Provide the [x, y] coordinate of the cell's center where the given text is located.  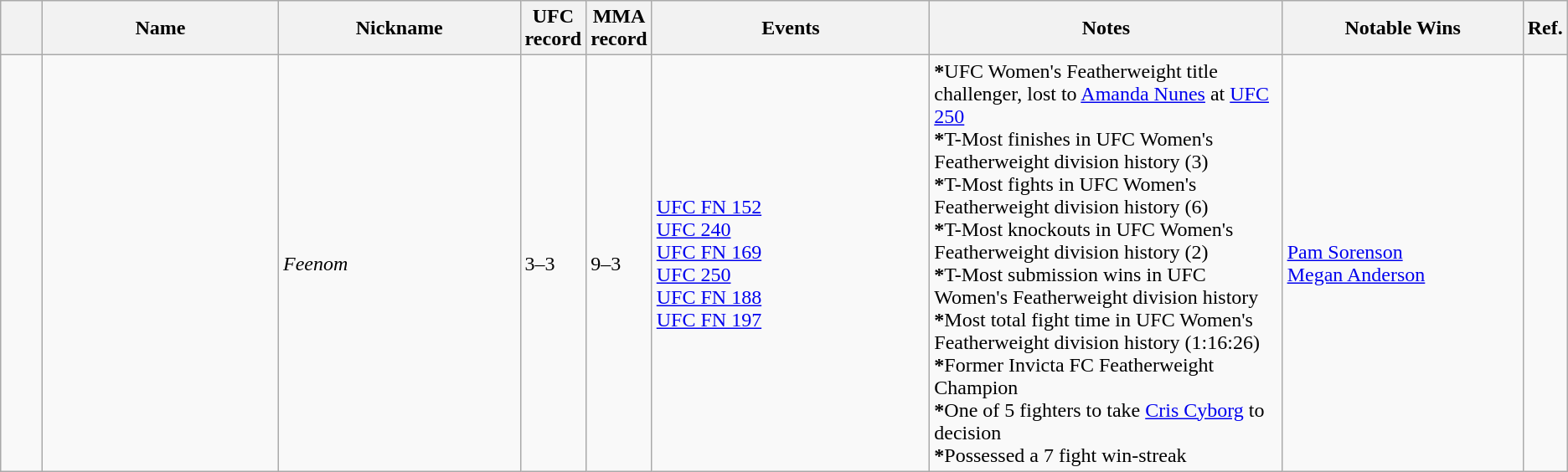
UFC record [553, 28]
Name [160, 28]
Pam Sorenson Megan Anderson [1402, 263]
Feenom [400, 263]
Nickname [400, 28]
UFC FN 152 UFC 240 UFC FN 169 UFC 250 UFC FN 188 UFC FN 197 [791, 263]
MMA record [620, 28]
Ref. [1545, 28]
9–3 [620, 263]
3–3 [553, 263]
Notable Wins [1402, 28]
Events [791, 28]
Notes [1106, 28]
